Pinpoint the cell where the given text exists, returning its (x, y) midpoint coordinate. 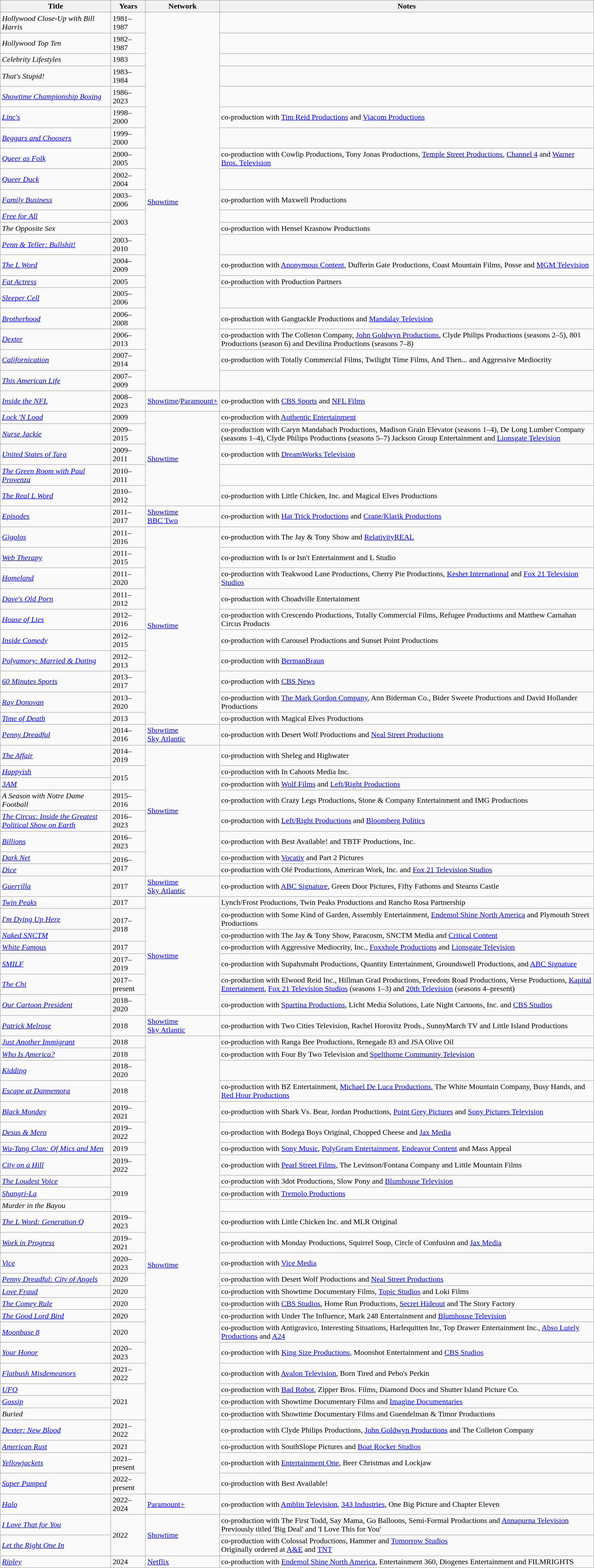
Twin Peaks (56, 903)
2011–2012 (128, 599)
co-production with Sheleg and Highwater (407, 755)
Ray Donovan (56, 702)
Inside Comedy (56, 640)
Let the Right One In (56, 1545)
Lock 'N Load (56, 417)
Family Business (56, 200)
Gigolos (56, 537)
co-production with Production Partners (407, 282)
Guerrilla (56, 886)
2013–2020 (128, 702)
co-production with Bad Robot, Zipper Bros. Films, Diamond Docs and Shutter Island Picture Co. (407, 1390)
co-production with Authentic Entertainment (407, 417)
co-production with Anonymous Content, Dufferin Gate Productions, Coast Mountain Films, Posse and MGM Television (407, 265)
co-production with Avalon Television, Born Tired and Pebo's Perkin (407, 1373)
2009–2015 (128, 434)
Desus & Mero (56, 1132)
The Good Lord Bird (56, 1316)
2017–2018 (128, 925)
Time of Death (56, 718)
The Comey Rule (56, 1303)
Queer as Folk (56, 159)
co-production with Left/Right Productions and Bloomberg Politics (407, 821)
2019–2023 (128, 1222)
Murder in the Bayou (56, 1205)
co-production with 3dot Productions, Slow Pony and Blumhouse Television (407, 1181)
co-production with Colossal Productions, Hammer and Tomorrow StudiosOriginally ordered at A&E and TNT (407, 1545)
co-production with Carousel Productions and Sunset Point Productions (407, 640)
The L Word (56, 265)
Penny Dreadful (56, 735)
City on a Hill (56, 1165)
co-production with Monday Productions, Squirrel Soup, Circle of Confusion and Jax Media (407, 1243)
Dice (56, 870)
co-production with Under The Influence, Mark 248 Entertainment and Blumhouse Television (407, 1316)
Ripley (56, 1562)
Our Cartoon President (56, 1005)
House of Lies (56, 620)
co-production with The Jay & Tony Show, Paracosm, SNCTM Media and Critical Content (407, 935)
co-production with Crescendo Productions, Totally Commercial Films, Refugee Productions and Matthew Carnahan Circus Products (407, 620)
Hollywood Close-Up with Bill Harris (56, 23)
2011–2015 (128, 558)
Moonbase 8 (56, 1332)
Happyish (56, 772)
UFO (56, 1390)
Halo (56, 1504)
1986–2023 (128, 96)
co-production with Ranga Bee Productions, Renegade 83 and JSA Olive Oil (407, 1042)
2007–2014 (128, 360)
The Green Room with Paul Provenza (56, 475)
2012–2016 (128, 620)
Hollywood Top Ten (56, 43)
Celebrity Lifestyles (56, 60)
A Season with Notre Dame Football (56, 800)
Super Pumped (56, 1484)
Fat Actress (56, 282)
2011–2016 (128, 537)
1983 (128, 60)
The Loudest Voice (56, 1181)
The Affair (56, 755)
Paramount+ (183, 1504)
co-production with Aggressive Mediocrity, Inc., Foxxhole Productions and Lionsgate Television (407, 947)
co-production with Crazy Legs Productions, Stone & Company Entertainment and IMG Productions (407, 800)
Work in Progress (56, 1243)
2011–2020 (128, 578)
co-production with King Size Productions, Moonshot Entertainment and CBS Studios (407, 1352)
2015 (128, 778)
co-production with CBS News (407, 681)
Penn & Teller: Bullshit! (56, 245)
Dark Net (56, 858)
co-production with Maxwell Productions (407, 200)
Escape at Dannemora (56, 1091)
Billions (56, 841)
2008–2023 (128, 401)
co-production with Is or Isn't Entertainment and L Studio (407, 558)
2011–2017 (128, 516)
Dave's Old Porn (56, 599)
2022 (128, 1535)
co-production with Olé Productions, American Work, Inc. and Fox 21 Television Studios (407, 870)
co-production with In Cahoots Media Inc. (407, 772)
Title (56, 6)
co-production with The Mark Gordon Company, Ann Biderman Co., Bider Sweete Productions and David Hollander Productions (407, 702)
2010–2011 (128, 475)
2022–2024 (128, 1504)
2000–2005 (128, 159)
co-production with ABC Signature, Green Door Pictures, Fifty Fathoms and Stearns Castle (407, 886)
co-production with Bodega Boys Original, Chopped Cheese and Jax Media (407, 1132)
2003 (128, 222)
co-production with Supahsmaht Productions, Quantity Entertainment, Groundswell Productions, and ABC Signature (407, 964)
2024 (128, 1562)
3AM (56, 784)
1983–1984 (128, 76)
Shangri-La (56, 1193)
co-production with Showtime Documentary Films and Imagine Documentaries (407, 1402)
American Rust (56, 1447)
co-production with Some Kind of Garden, Assembly Entertainment, Endemol Shine North America and Plymouth Street Productions (407, 919)
co-production with Four By Two Television and Spelthorne Community Television (407, 1054)
co-production with Choadville Entertainment (407, 599)
co-production with Shark Vs. Bear, Jordan Productions, Point Grey Pictures and Sony Pictures Television (407, 1111)
co-production with Entertainment One, Beer Christmas and Lockjaw (407, 1463)
2021–present (128, 1463)
Years (128, 6)
2015–2016 (128, 800)
co-production with Vice Media (407, 1263)
2012–2015 (128, 640)
2009 (128, 417)
2013–2017 (128, 681)
Web Therapy (56, 558)
co-production with Showtime Documentary Films and Guendelman & Timor Productions (407, 1414)
Yellowjackets (56, 1463)
Penny Dreadful: City of Angels (56, 1279)
Just Another Immigrant (56, 1042)
Naked SNCTM (56, 935)
co-production with Wolf Films and Left/Right Productions (407, 784)
Vice (56, 1263)
I Love That for You (56, 1525)
2004–2009 (128, 265)
Love Fraud (56, 1291)
co-production with Showtime Documentary Films, Topic Studios and Loki Films (407, 1291)
2010–2012 (128, 495)
2017–present (128, 984)
co-production with Teakwood Lane Productions, Cherry Pie Productions, Keshet International and Fox 21 Television Studios (407, 578)
Buried (56, 1414)
Polyamory: Married & Dating (56, 661)
I'm Dying Up Here (56, 919)
2002–2004 (128, 179)
co-production with Tremolo Productions (407, 1193)
White Famous (56, 947)
Your Honor (56, 1352)
Inside the NFL (56, 401)
co-production with Totally Commercial Films, Twilight Time Films, And Then... and Aggressive Mediocrity (407, 360)
Black Monday (56, 1111)
co-production with Little Chicken, Inc. and Magical Elves Productions (407, 495)
co-production with Two Cities Television, Rachel Horovitz Prods., SunnyMarch TV and Little Island Productions (407, 1026)
2006–2013 (128, 339)
The Opposite Sex (56, 228)
Californication (56, 360)
co-production with Spartina Productions, Licht Media Solutions, Late Night Cartoons, Inc. and CBS Studios (407, 1005)
1999–2000 (128, 138)
Wu-Tang Clan: Of Mics and Men (56, 1149)
Episodes (56, 516)
co-production with Little Chicken Inc. and MLR Original (407, 1222)
1998–2000 (128, 117)
co-production with The Jay & Tony Show and RelativityREAL (407, 537)
SMILF (56, 964)
co-production with Hat Trick Productions and Crane/Klarik Productions (407, 516)
The L Word: Generation Q (56, 1222)
Dexter (56, 339)
co-production with Tim Reid Productions and Viacom Productions (407, 117)
co-production with Gangtackle Productions and Mandalay Television (407, 318)
This American Life (56, 381)
2009–2011 (128, 454)
Gossip (56, 1402)
co-production with Hensel Krasnow Productions (407, 228)
co-production with Clyde Philips Productions, John Goldwyn Productions and The Colleton Company (407, 1430)
2003–2010 (128, 245)
Network (183, 6)
Lynch/Frost Productions, Twin Peaks Productions and Rancho Rosa Partnership (407, 903)
2016–2017 (128, 864)
co-production with Vocativ and Part 2 Pictures (407, 858)
2012–2013 (128, 661)
co-production with Magical Elves Productions (407, 718)
United States of Tara (56, 454)
co-production with Best Available! and TBTF Productions, Inc. (407, 841)
Queer Duck (56, 179)
The Circus: Inside the Greatest Political Show on Earth (56, 821)
co-production with BermanBraun (407, 661)
The Chi (56, 984)
co-production with Cowlip Productions, Tony Jonas Productions, Temple Street Productions, Channel 4 and Warner Bros. Television (407, 159)
Homeland (56, 578)
co-production with Amblin Television, 343 Industries, One Big Picture and Chapter Eleven (407, 1504)
Patrick Melrose (56, 1026)
1981–1987 (128, 23)
2007–2009 (128, 381)
Showtime Championship Boxing (56, 96)
60 Minutes Sports (56, 681)
2017–2019 (128, 964)
That's Stupid! (56, 76)
co-production with Sony Music, PolyGram Entertainment, Endeavor Content and Mass Appeal (407, 1149)
Nurse Jackie (56, 434)
2014–2019 (128, 755)
Kidding (56, 1070)
Beggars and Choosers (56, 138)
Showtime/Paramount+ (183, 401)
co-production with SouthSlope Pictures and Boat Rocker Studios (407, 1447)
2014–2016 (128, 735)
Flatbush Misdemeanors (56, 1373)
Dexter: New Blood (56, 1430)
Sleeper Cell (56, 298)
co-production with Endemol Shine North America, Entertainment 360, Diogenes Entertainment and FILMRIGHTS (407, 1562)
co-production with Best Available! (407, 1484)
2013 (128, 718)
Brotherhood (56, 318)
co-production with Pearl Street Films, The Levinson/Fontana Company and Little Mountain Films (407, 1165)
Who Is America? (56, 1054)
co-production with CBS Sports and NFL Films (407, 401)
1982–1987 (128, 43)
2003–2006 (128, 200)
co-production with CBS Studios, Home Run Productions, Secret Hideout and The Story Factory (407, 1303)
Notes (407, 6)
2022–present (128, 1484)
Free for All (56, 216)
co-production with Antigravico, Interesting Situations, Harlequitten Inc, Top Drawer Entertainment Inc., Abso Lutely Productions and A24 (407, 1332)
co-production with BZ Entertainment, Michael De Luca Productions, The White Mountain Company, Busy Hands, and Red Hour Productions (407, 1091)
Linc's (56, 117)
The Real L Word (56, 495)
2005 (128, 282)
Netflix (183, 1562)
2006–2008 (128, 318)
2005–2006 (128, 298)
ShowtimeBBC Two (183, 516)
co-production with DreamWorks Television (407, 454)
